Pinpoint the cell where the given text exists, returning its (x, y) midpoint coordinate. 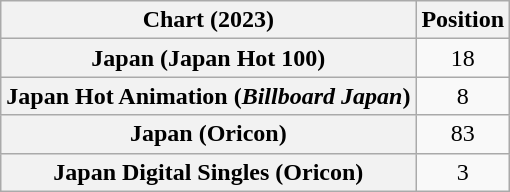
3 (463, 172)
18 (463, 58)
Chart (2023) (208, 20)
Japan Digital Singles (Oricon) (208, 172)
8 (463, 96)
Japan (Oricon) (208, 134)
Position (463, 20)
Japan Hot Animation (Billboard Japan) (208, 96)
Japan (Japan Hot 100) (208, 58)
83 (463, 134)
